From the cell containing the given text, extract its center point as (X, Y) coordinate. 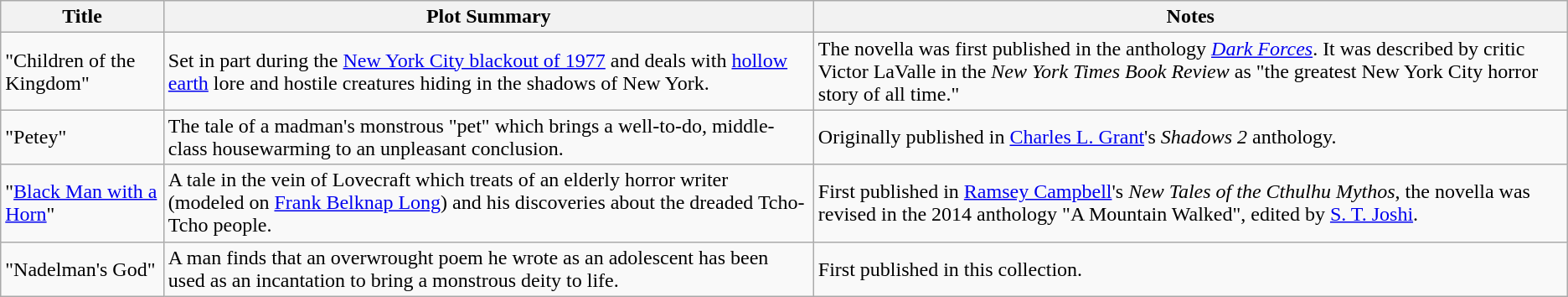
"Children of the Kingdom" (82, 71)
A man finds that an overwrought poem he wrote as an adolescent has been used as an incantation to bring a monstrous deity to life. (488, 268)
First published in this collection. (1190, 268)
Plot Summary (488, 17)
Notes (1190, 17)
The tale of a madman's monstrous "pet" which brings a well-to-do, middle-class housewarming to an unpleasant conclusion. (488, 138)
"Petey" (82, 138)
"Black Man with a Horn" (82, 203)
Title (82, 17)
Set in part during the New York City blackout of 1977 and deals with hollow earth lore and hostile creatures hiding in the shadows of New York. (488, 71)
Originally published in Charles L. Grant's Shadows 2 anthology. (1190, 138)
"Nadelman's God" (82, 268)
